From the cell containing the given text, extract its center point as [X, Y] coordinate. 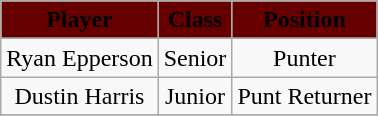
Class [195, 20]
Punt Returner [304, 96]
Junior [195, 96]
Senior [195, 58]
Position [304, 20]
Punter [304, 58]
Player [80, 20]
Dustin Harris [80, 96]
Ryan Epperson [80, 58]
